Extract the [x, y] coordinate from the center of the cell holding the provided text.  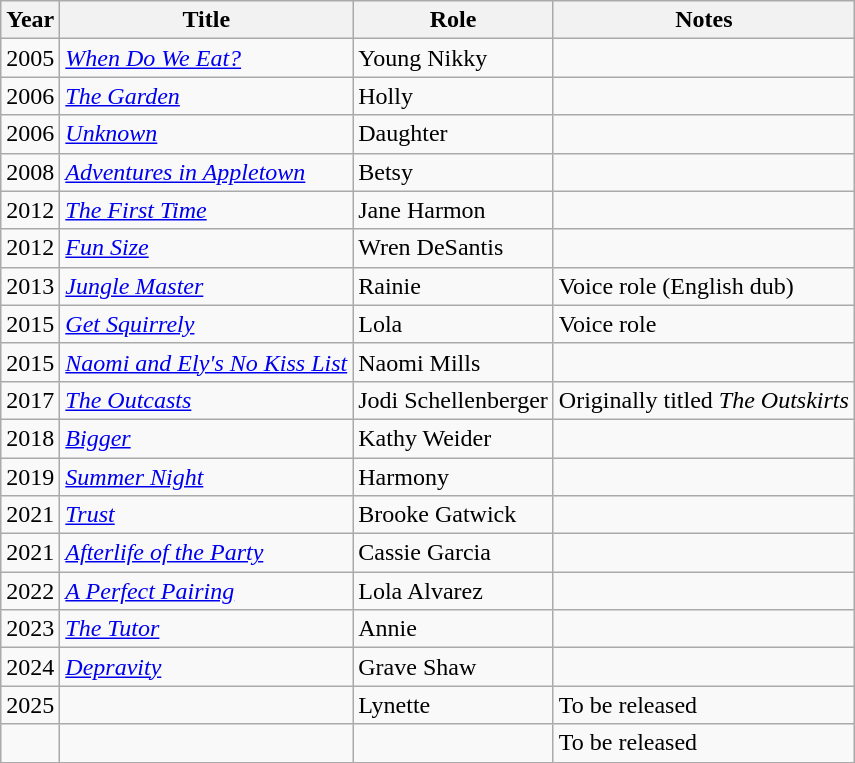
Fun Size [206, 248]
Voice role (English dub) [704, 286]
Trust [206, 515]
The Tutor [206, 629]
Voice role [704, 324]
Young Nikky [454, 58]
The Garden [206, 96]
Kathy Weider [454, 438]
Grave Shaw [454, 667]
2025 [30, 705]
Summer Night [206, 477]
A Perfect Pairing [206, 591]
2024 [30, 667]
2019 [30, 477]
Adventures in Appletown [206, 172]
2017 [30, 400]
Lola Alvarez [454, 591]
2023 [30, 629]
The Outcasts [206, 400]
Naomi Mills [454, 362]
Unknown [206, 134]
Betsy [454, 172]
When Do We Eat? [206, 58]
Annie [454, 629]
Depravity [206, 667]
Notes [704, 20]
Jane Harmon [454, 210]
Daughter [454, 134]
Jodi Schellenberger [454, 400]
Lola [454, 324]
Lynette [454, 705]
2022 [30, 591]
Afterlife of the Party [206, 553]
Originally titled The Outskirts [704, 400]
2008 [30, 172]
The First Time [206, 210]
2005 [30, 58]
Jungle Master [206, 286]
Title [206, 20]
2013 [30, 286]
Brooke Gatwick [454, 515]
2018 [30, 438]
Wren DeSantis [454, 248]
Bigger [206, 438]
Holly [454, 96]
Get Squirrely [206, 324]
Rainie [454, 286]
Year [30, 20]
Cassie Garcia [454, 553]
Role [454, 20]
Naomi and Ely's No Kiss List [206, 362]
Harmony [454, 477]
